Locate the cell with the specified text and output its (X, Y) center coordinate. 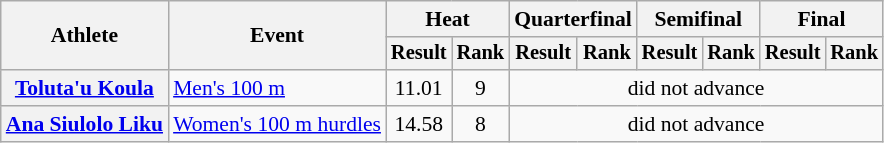
Toluta'u Koula (84, 88)
Heat (448, 19)
14.58 (419, 124)
Ana Siulolo Liku (84, 124)
11.01 (419, 88)
Women's 100 m hurdles (277, 124)
8 (481, 124)
Athlete (84, 36)
9 (481, 88)
Final (822, 19)
Event (277, 36)
Semifinal (698, 19)
Quarterfinal (573, 19)
Men's 100 m (277, 88)
